Locate the cell with the specified text and output its (X, Y) center coordinate. 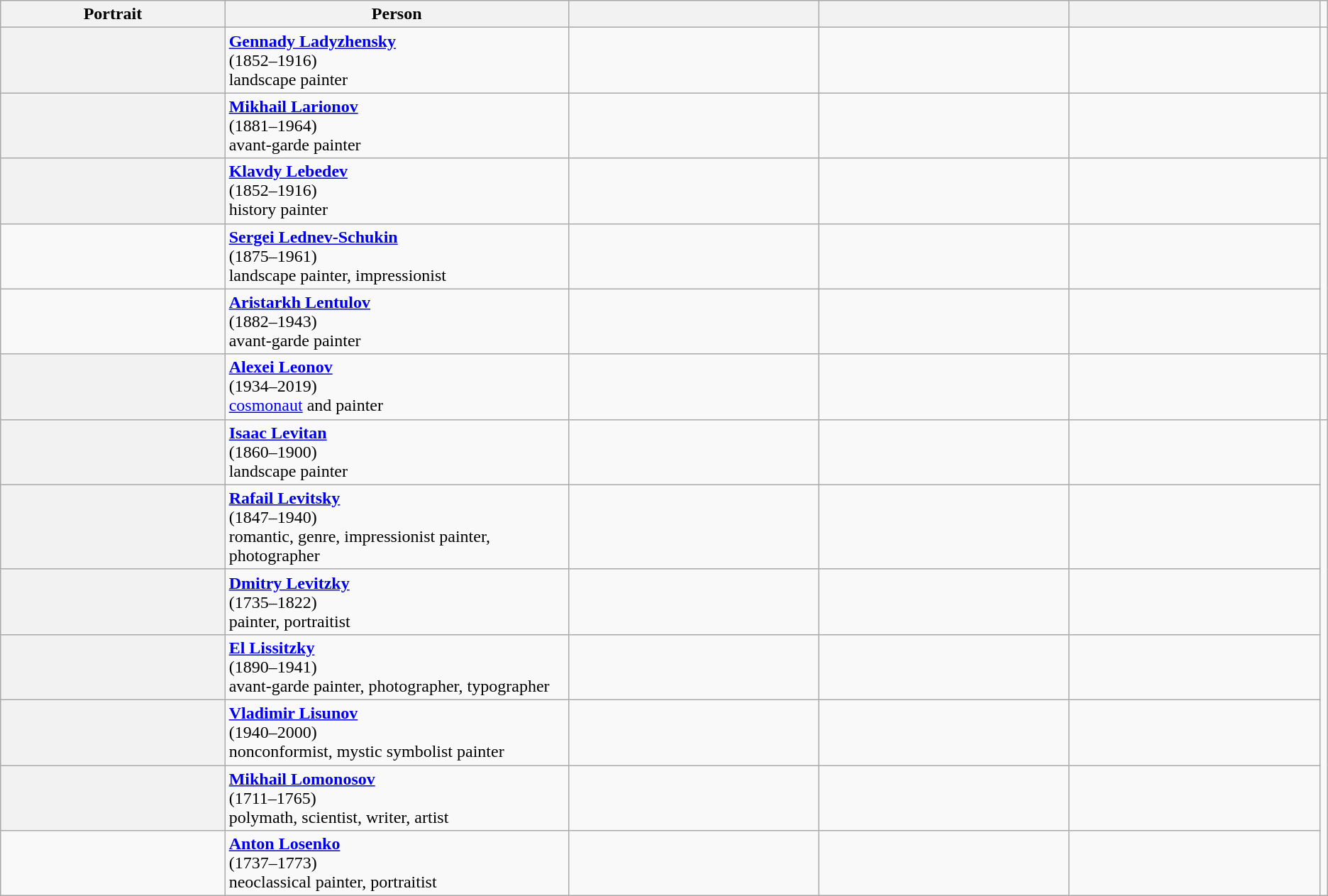
Klavdy Lebedev (1852–1916)history painter (397, 191)
Aristarkh Lentulov (1882–1943) avant-garde painter (397, 321)
Portrait (113, 14)
Mikhail Lomonosov(1711–1765) polymath, scientist, writer, artist (397, 797)
Person (397, 14)
Rafail Levitsky(1847–1940)romantic, genre, impressionist painter, photographer (397, 526)
Alexei Leonov (1934–2019)cosmonaut and painter (397, 387)
Gennady Ladyzhensky (1852–1916)landscape painter (397, 60)
Mikhail Larionov (1881–1964)avant-garde painter (397, 126)
Anton Losenko (1737–1773)neoclassical painter, portraitist (397, 863)
Sergei Lednev-Schukin(1875–1961)landscape painter, impressionist (397, 256)
Dmitry Levitzky(1735–1822)painter, portraitist (397, 602)
Isaac Levitan(1860–1900)landscape painter (397, 452)
Vladimir Lisunov (1940–2000)nonconformist, mystic symbolist painter (397, 732)
El Lissitzky (1890–1941)avant-garde painter, photographer, typographer (397, 667)
